Return (X, Y) of the center of cell containing provided text 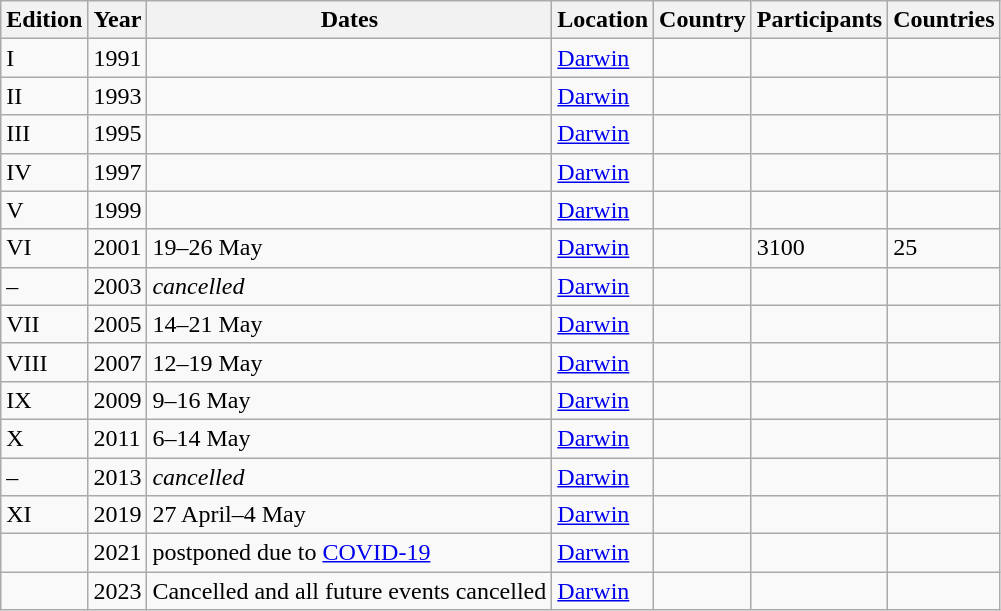
3100 (819, 248)
1995 (118, 134)
Year (118, 20)
1997 (118, 172)
postponed due to COVID-19 (350, 553)
25 (944, 248)
2007 (118, 362)
Cancelled and all future events cancelled (350, 591)
9–16 May (350, 400)
IV (44, 172)
1991 (118, 58)
Dates (350, 20)
Location (603, 20)
X (44, 438)
2005 (118, 324)
2013 (118, 477)
Edition (44, 20)
II (44, 96)
Country (703, 20)
V (44, 210)
Countries (944, 20)
2003 (118, 286)
1993 (118, 96)
27 April–4 May (350, 515)
IX (44, 400)
2001 (118, 248)
XI (44, 515)
I (44, 58)
2011 (118, 438)
Participants (819, 20)
2009 (118, 400)
III (44, 134)
2023 (118, 591)
1999 (118, 210)
VII (44, 324)
12–19 May (350, 362)
2019 (118, 515)
VI (44, 248)
VIII (44, 362)
2021 (118, 553)
19–26 May (350, 248)
6–14 May (350, 438)
14–21 May (350, 324)
